Provide the [x, y] coordinate of the cell's center where the given text is located.  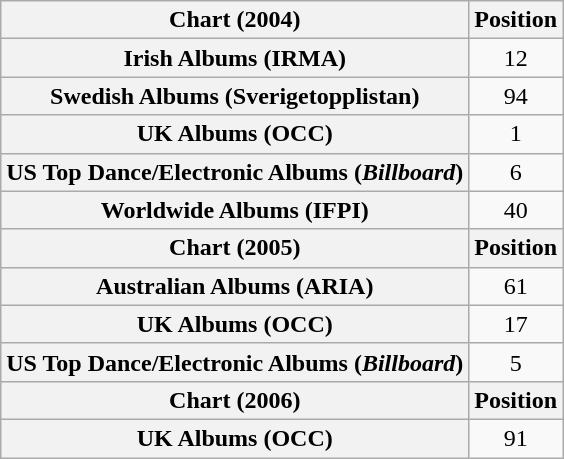
91 [516, 438]
Chart (2006) [235, 400]
5 [516, 362]
94 [516, 96]
Australian Albums (ARIA) [235, 286]
6 [516, 172]
40 [516, 210]
Irish Albums (IRMA) [235, 58]
1 [516, 134]
Chart (2004) [235, 20]
12 [516, 58]
Chart (2005) [235, 248]
Swedish Albums (Sverigetopplistan) [235, 96]
61 [516, 286]
17 [516, 324]
Worldwide Albums (IFPI) [235, 210]
